Detect which cell encompasses the target text, then output its [x, y] center coordinate. 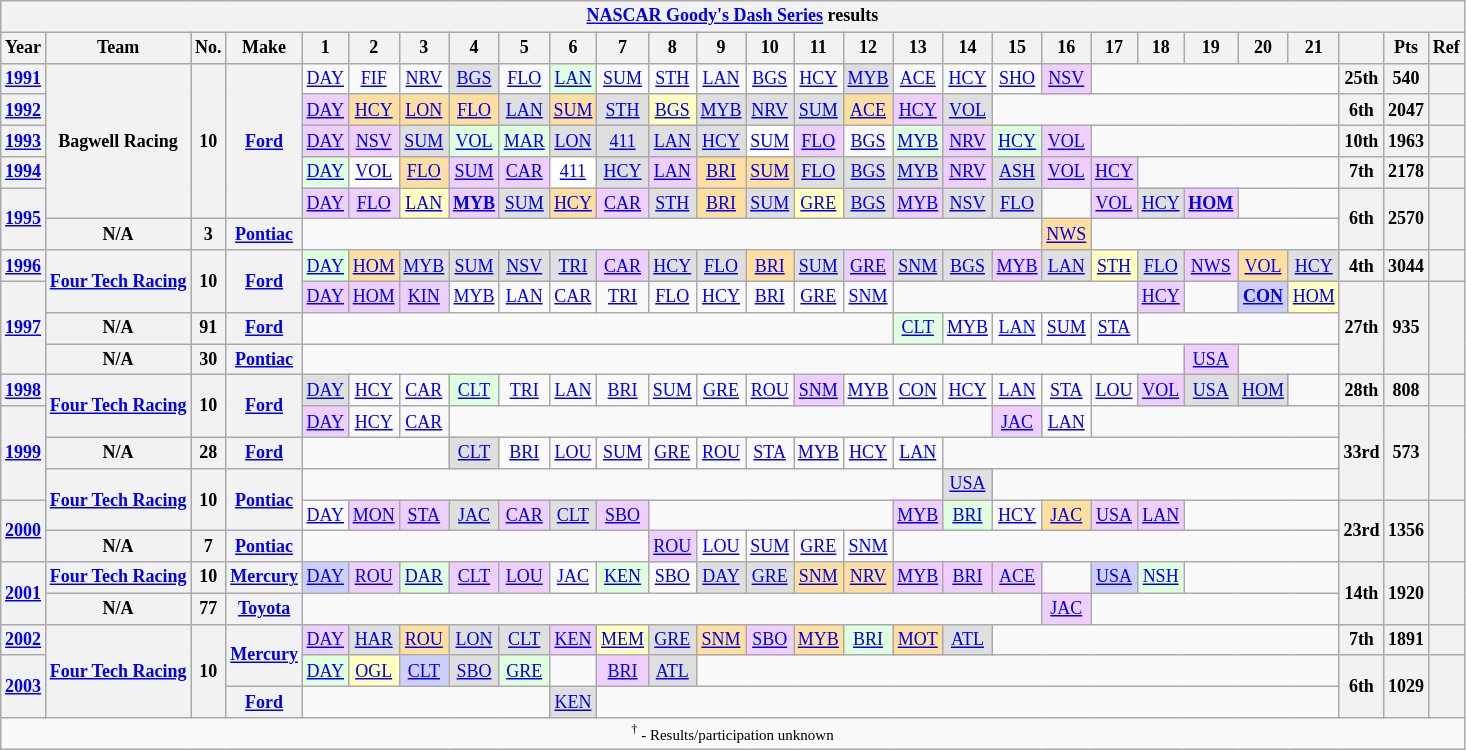
1996 [24, 266]
935 [1406, 328]
540 [1406, 78]
1995 [24, 219]
14th [1362, 593]
28 [208, 452]
† - Results/participation unknown [732, 734]
SHO [1017, 78]
11 [819, 48]
4 [474, 48]
MOT [918, 640]
573 [1406, 453]
14 [968, 48]
8 [672, 48]
Pts [1406, 48]
1999 [24, 453]
MEM [623, 640]
1029 [1406, 686]
33rd [1362, 453]
12 [868, 48]
77 [208, 608]
NSH [1160, 578]
2570 [1406, 219]
25th [1362, 78]
HAR [374, 640]
5 [524, 48]
1920 [1406, 593]
20 [1264, 48]
ASH [1017, 172]
13 [918, 48]
Ref [1446, 48]
2001 [24, 593]
16 [1066, 48]
2002 [24, 640]
23rd [1362, 531]
28th [1362, 390]
2000 [24, 531]
2047 [1406, 110]
30 [208, 360]
Year [24, 48]
OGL [374, 670]
19 [1211, 48]
3044 [1406, 266]
18 [1160, 48]
Toyota [264, 608]
1992 [24, 110]
FIF [374, 78]
1998 [24, 390]
Bagwell Racing [118, 141]
NASCAR Goody's Dash Series results [732, 16]
No. [208, 48]
KIN [424, 296]
808 [1406, 390]
DAR [424, 578]
1991 [24, 78]
MAR [524, 140]
10th [1362, 140]
1356 [1406, 531]
1993 [24, 140]
2003 [24, 686]
1 [325, 48]
2 [374, 48]
1997 [24, 328]
1891 [1406, 640]
Make [264, 48]
6 [573, 48]
9 [721, 48]
MON [374, 516]
4th [1362, 266]
1994 [24, 172]
2178 [1406, 172]
91 [208, 328]
21 [1314, 48]
15 [1017, 48]
1963 [1406, 140]
Team [118, 48]
27th [1362, 328]
17 [1114, 48]
